Provide the (x, y) coordinate of the cell's center where the given text is located.  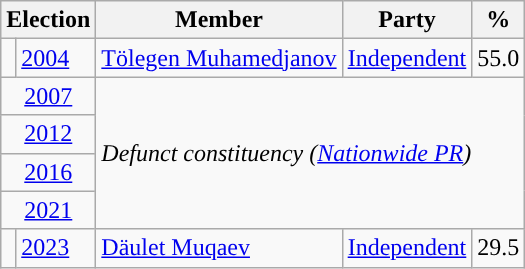
Member (219, 20)
29.5 (498, 248)
Defunct constituency (Nationwide PR) (310, 153)
55.0 (498, 58)
2012 (48, 134)
2021 (48, 210)
2016 (48, 172)
2004 (56, 58)
% (498, 20)
Election (48, 20)
Däulet Muqaev (219, 248)
Party (407, 20)
2007 (48, 96)
2023 (56, 248)
Tölegen Muhamedjanov (219, 58)
